Detect which cell encompasses the target text, then output its [x, y] center coordinate. 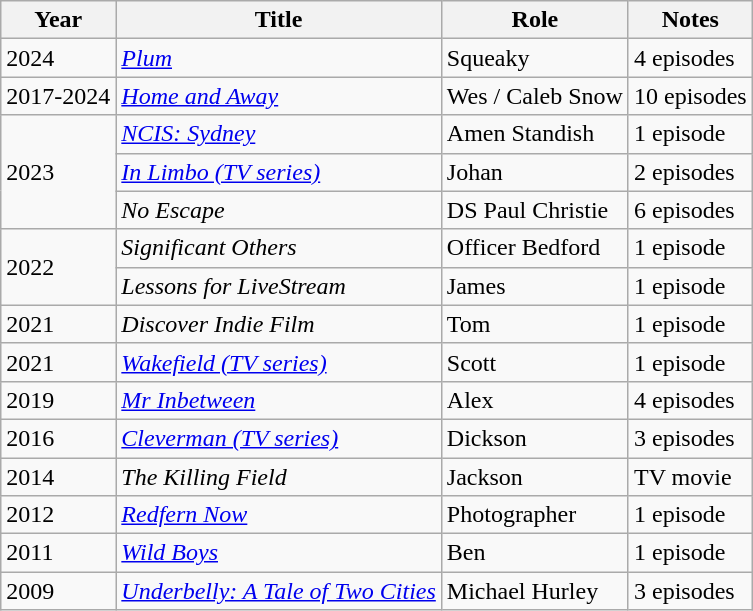
Mr Inbetween [279, 400]
The Killing Field [279, 477]
In Limbo (TV series) [279, 172]
Ben [534, 553]
Underbelly: A Tale of Two Cities [279, 591]
Year [58, 20]
2016 [58, 438]
2019 [58, 400]
Wild Boys [279, 553]
Amen Standish [534, 134]
2023 [58, 172]
Significant Others [279, 248]
Officer Bedford [534, 248]
Redfern Now [279, 515]
Cleverman (TV series) [279, 438]
Alex [534, 400]
Wakefield (TV series) [279, 362]
No Escape [279, 210]
10 episodes [690, 96]
2017-2024 [58, 96]
Squeaky [534, 58]
2024 [58, 58]
TV movie [690, 477]
Discover Indie Film [279, 324]
Home and Away [279, 96]
James [534, 286]
Michael Hurley [534, 591]
2011 [58, 553]
NCIS: Sydney [279, 134]
2009 [58, 591]
Dickson [534, 438]
2022 [58, 267]
2014 [58, 477]
Jackson [534, 477]
Lessons for LiveStream [279, 286]
2 episodes [690, 172]
DS Paul Christie [534, 210]
Notes [690, 20]
Role [534, 20]
Tom [534, 324]
Title [279, 20]
2012 [58, 515]
Wes / Caleb Snow [534, 96]
Johan [534, 172]
Scott [534, 362]
Plum [279, 58]
Photographer [534, 515]
6 episodes [690, 210]
